Pinpoint the cell where the given text exists, returning its (X, Y) midpoint coordinate. 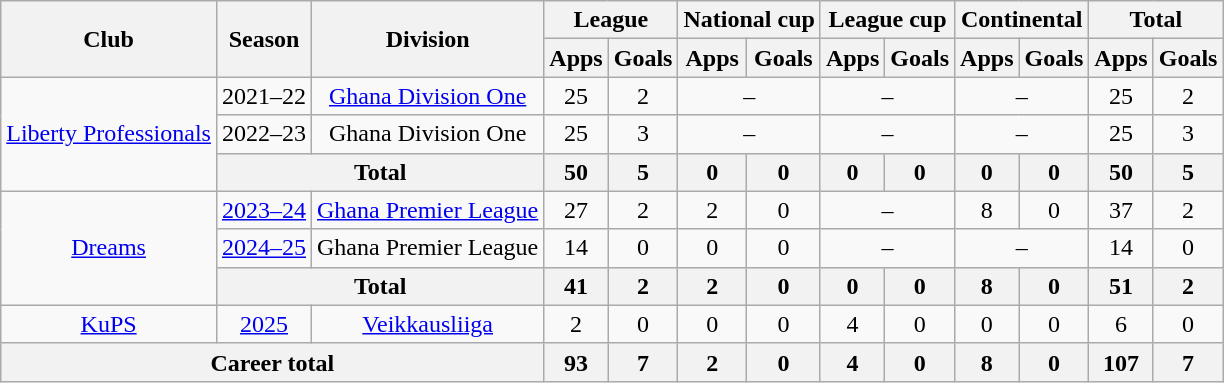
League (611, 20)
KuPS (109, 324)
6 (1121, 324)
2023–24 (264, 210)
Career total (272, 362)
National cup (749, 20)
107 (1121, 362)
41 (576, 286)
2021–22 (264, 96)
Liberty Professionals (109, 134)
27 (576, 210)
Continental (1022, 20)
2024–25 (264, 248)
Club (109, 39)
Dreams (109, 248)
League cup (887, 20)
93 (576, 362)
2025 (264, 324)
51 (1121, 286)
37 (1121, 210)
Veikkausliiga (428, 324)
2022–23 (264, 134)
Season (264, 39)
Division (428, 39)
